Provide the [X, Y] coordinate of the cell's center where the given text is located.  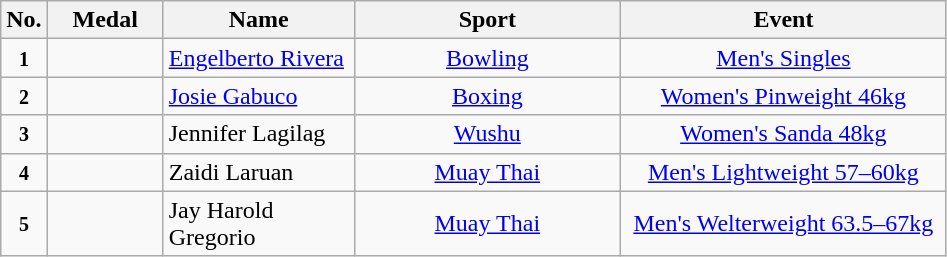
Bowling [487, 58]
5 [24, 224]
2 [24, 96]
Event [783, 20]
Medal [105, 20]
Women's Sanda 48kg [783, 134]
Jay Harold Gregorio [258, 224]
Engelberto Rivera [258, 58]
Josie Gabuco [258, 96]
Men's Welterweight 63.5–67kg [783, 224]
Sport [487, 20]
Boxing [487, 96]
Women's Pinweight 46kg [783, 96]
Wushu [487, 134]
Jennifer Lagilag [258, 134]
Men's Singles [783, 58]
Name [258, 20]
No. [24, 20]
Men's Lightweight 57–60kg [783, 172]
3 [24, 134]
1 [24, 58]
Zaidi Laruan [258, 172]
4 [24, 172]
